Provide the (X, Y) coordinate of the cell's center where the given text is located.  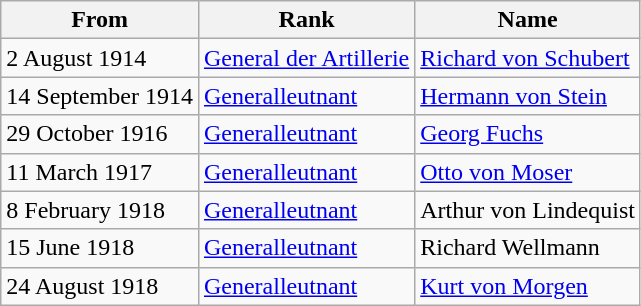
From (100, 20)
Richard Wellmann (528, 248)
24 August 1918 (100, 286)
Hermann von Stein (528, 96)
29 October 1916 (100, 134)
2 August 1914 (100, 58)
8 February 1918 (100, 210)
14 September 1914 (100, 96)
Otto von Moser (528, 172)
Name (528, 20)
General der Artillerie (306, 58)
11 March 1917 (100, 172)
Arthur von Lindequist (528, 210)
Rank (306, 20)
Georg Fuchs (528, 134)
15 June 1918 (100, 248)
Richard von Schubert (528, 58)
Kurt von Morgen (528, 286)
